Output the [X, Y] coordinate of the center of the cell containing the given text.  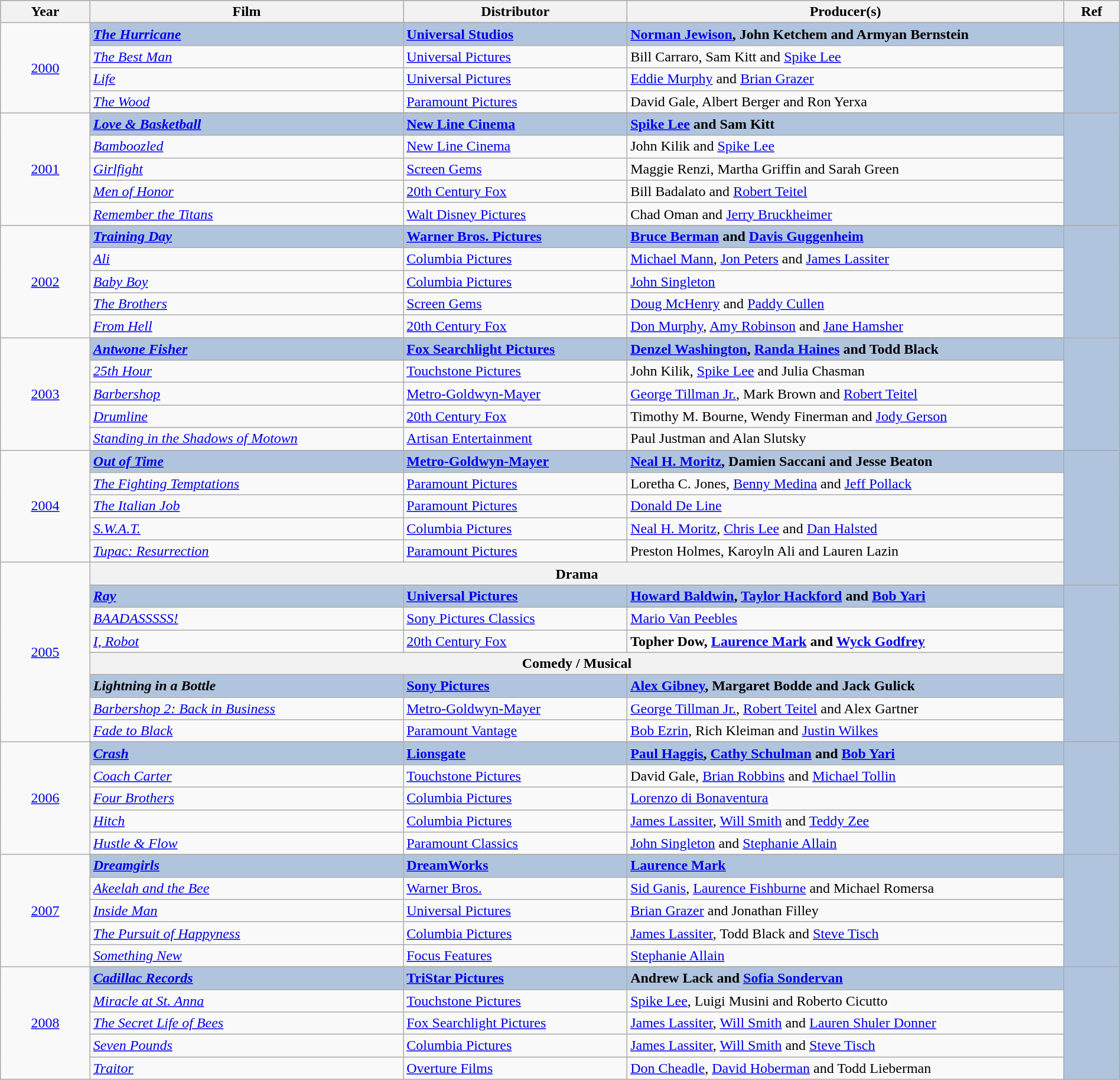
Focus Features [515, 955]
Hustle & Flow [246, 843]
Laurence Mark [846, 866]
James Lassiter, Todd Black and Steve Tisch [846, 933]
Life [246, 79]
2004 [45, 506]
Loretha C. Jones, Benny Medina and Jeff Pollack [846, 484]
Denzel Washington, Randa Haines and Todd Black [846, 349]
The Wood [246, 102]
From Hell [246, 327]
Spike Lee and Sam Kitt [846, 124]
Bruce Berman and Davis Guggenheim [846, 236]
Donald De Line [846, 506]
Spike Lee, Luigi Musini and Roberto Cicutto [846, 1001]
Traitor [246, 1068]
George Tillman Jr., Mark Brown and Robert Teitel [846, 394]
James Lassiter, Will Smith and Teddy Zee [846, 821]
Standing in the Shadows of Motown [246, 439]
Neal H. Moritz, Damien Saccani and Jesse Beaton [846, 461]
Bob Ezrin, Rich Kleiman and Justin Wilkes [846, 731]
Lorenzo di Bonaventura [846, 798]
John Singleton [846, 282]
Dreamgirls [246, 866]
Remember the Titans [246, 214]
James Lassiter, Will Smith and Lauren Shuler Donner [846, 1023]
Four Brothers [246, 798]
Paramount Classics [515, 843]
The Fighting Temptations [246, 484]
Akeelah and the Bee [246, 888]
Ref [1092, 12]
Coach Carter [246, 776]
Paul Justman and Alan Slutsky [846, 439]
Hitch [246, 821]
Paramount Vantage [515, 731]
The Secret Life of Bees [246, 1023]
Lionsgate [515, 753]
Distributor [515, 12]
Barbershop 2: Back in Business [246, 709]
Don Cheadle, David Hoberman and Todd Lieberman [846, 1068]
Eddie Murphy and Brian Grazer [846, 79]
Andrew Lack and Sofia Sondervan [846, 978]
Chad Oman and Jerry Bruckheimer [846, 214]
The Best Man [246, 57]
Alex Gibney, Margaret Bodde and Jack Gulick [846, 686]
The Hurricane [246, 34]
Producer(s) [846, 12]
The Pursuit of Happyness [246, 933]
2005 [45, 652]
Drumline [246, 416]
Ali [246, 259]
Bamboozled [246, 146]
Maggie Renzi, Martha Griffin and Sarah Green [846, 169]
S.W.A.T. [246, 528]
Don Murphy, Amy Robinson and Jane Hamsher [846, 327]
Year [45, 12]
John Singleton and Stephanie Allain [846, 843]
Drama [577, 573]
Paul Haggis, Cathy Schulman and Bob Yari [846, 753]
David Gale, Brian Robbins and Michael Tollin [846, 776]
2008 [45, 1023]
Preston Holmes, Karoyln Ali and Lauren Lazin [846, 551]
Stephanie Allain [846, 955]
Timothy M. Bourne, Wendy Finerman and Jody Gerson [846, 416]
Brian Grazer and Jonathan Filley [846, 911]
2000 [45, 68]
2006 [45, 798]
Cadillac Records [246, 978]
Howard Baldwin, Taylor Hackford and Bob Yari [846, 596]
Sony Pictures Classics [515, 618]
Antwone Fisher [246, 349]
Norman Jewison, John Ketchem and Armyan Bernstein [846, 34]
DreamWorks [515, 866]
Tupac: Resurrection [246, 551]
Baby Boy [246, 282]
Training Day [246, 236]
John Kilik and Spike Lee [846, 146]
Comedy / Musical [577, 664]
BAADASSSSS! [246, 618]
The Brothers [246, 304]
Seven Pounds [246, 1046]
Neal H. Moritz, Chris Lee and Dan Halsted [846, 528]
Sony Pictures [515, 686]
Out of Time [246, 461]
Something New [246, 955]
Sid Ganis, Laurence Fishburne and Michael Romersa [846, 888]
Mario Van Peebles [846, 618]
Men of Honor [246, 191]
John Kilik, Spike Lee and Julia Chasman [846, 371]
Film [246, 12]
Universal Studios [515, 34]
Miracle at St. Anna [246, 1001]
The Italian Job [246, 506]
Girlfight [246, 169]
Topher Dow, Laurence Mark and Wyck Godfrey [846, 641]
25th Hour [246, 371]
Fade to Black [246, 731]
Artisan Entertainment [515, 439]
David Gale, Albert Berger and Ron Yerxa [846, 102]
Warner Bros. [515, 888]
2001 [45, 169]
Warner Bros. Pictures [515, 236]
I, Robot [246, 641]
2007 [45, 911]
Lightning in a Bottle [246, 686]
Barbershop [246, 394]
James Lassiter, Will Smith and Steve Tisch [846, 1046]
Bill Badalato and Robert Teitel [846, 191]
Bill Carraro, Sam Kitt and Spike Lee [846, 57]
Ray [246, 596]
TriStar Pictures [515, 978]
George Tillman Jr., Robert Teitel and Alex Gartner [846, 709]
Crash [246, 753]
Doug McHenry and Paddy Cullen [846, 304]
Love & Basketball [246, 124]
Walt Disney Pictures [515, 214]
Overture Films [515, 1068]
Inside Man [246, 911]
2002 [45, 281]
2003 [45, 394]
Michael Mann, Jon Peters and James Lassiter [846, 259]
